Capture the cell that displays the provided text and extract its [x, y] central coordinate. 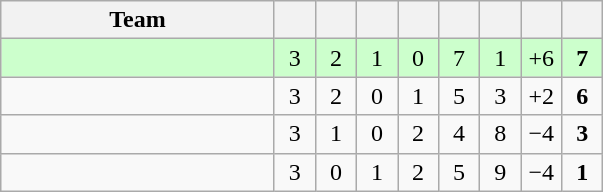
8 [500, 134]
+2 [542, 96]
Team [138, 20]
6 [582, 96]
+6 [542, 58]
9 [500, 172]
4 [460, 134]
